Pinpoint the cell where the given text exists, returning its [x, y] midpoint coordinate. 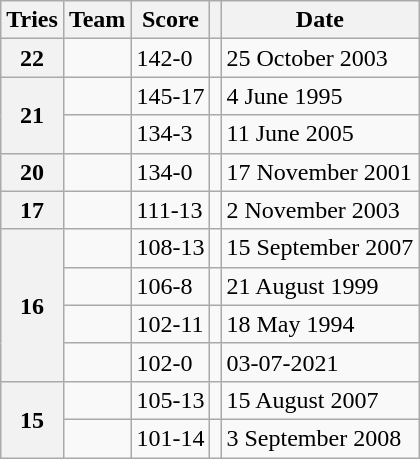
145-17 [170, 96]
15 August 2007 [320, 400]
2 November 2003 [320, 210]
134-3 [170, 134]
21 August 1999 [320, 286]
17 November 2001 [320, 172]
Team [97, 20]
111-13 [170, 210]
101-14 [170, 438]
102-0 [170, 362]
102-11 [170, 324]
3 September 2008 [320, 438]
Tries [32, 20]
134-0 [170, 172]
20 [32, 172]
4 June 1995 [320, 96]
03-07-2021 [320, 362]
25 October 2003 [320, 58]
15 September 2007 [320, 248]
Date [320, 20]
Score [170, 20]
18 May 1994 [320, 324]
17 [32, 210]
11 June 2005 [320, 134]
21 [32, 115]
22 [32, 58]
106-8 [170, 286]
15 [32, 419]
142-0 [170, 58]
16 [32, 305]
105-13 [170, 400]
108-13 [170, 248]
